Identify which cell holds the provided text, then report its [x, y] central coordinate. 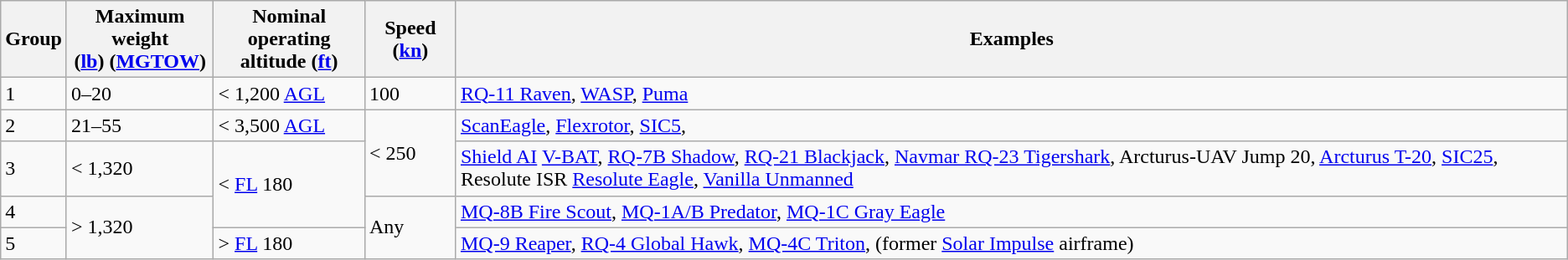
3 [34, 169]
> FL 180 [289, 243]
< 1,200 AGL [289, 94]
RQ-11 Raven, WASP, Puma [1012, 94]
Any [410, 227]
Examples [1012, 39]
2 [34, 125]
Nominal operatingaltitude (ft) [289, 39]
Speed (kn) [410, 39]
Group [34, 39]
5 [34, 243]
ScanEagle, Flexrotor, SIC5, [1012, 125]
0–20 [140, 94]
> 1,320 [140, 227]
< 3,500 AGL [289, 125]
1 [34, 94]
MQ-8B Fire Scout, MQ-1A/B Predator, MQ-1C Gray Eagle [1012, 212]
4 [34, 212]
< 1,320 [140, 169]
MQ-9 Reaper, RQ-4 Global Hawk, MQ-4C Triton, (former Solar Impulse airframe) [1012, 243]
Maximum weight(lb) (MGTOW) [140, 39]
< 250 [410, 152]
21–55 [140, 125]
100 [410, 94]
< FL 180 [289, 184]
